Scan for the cell matching the given text and deliver its (X, Y) coordinate at center. 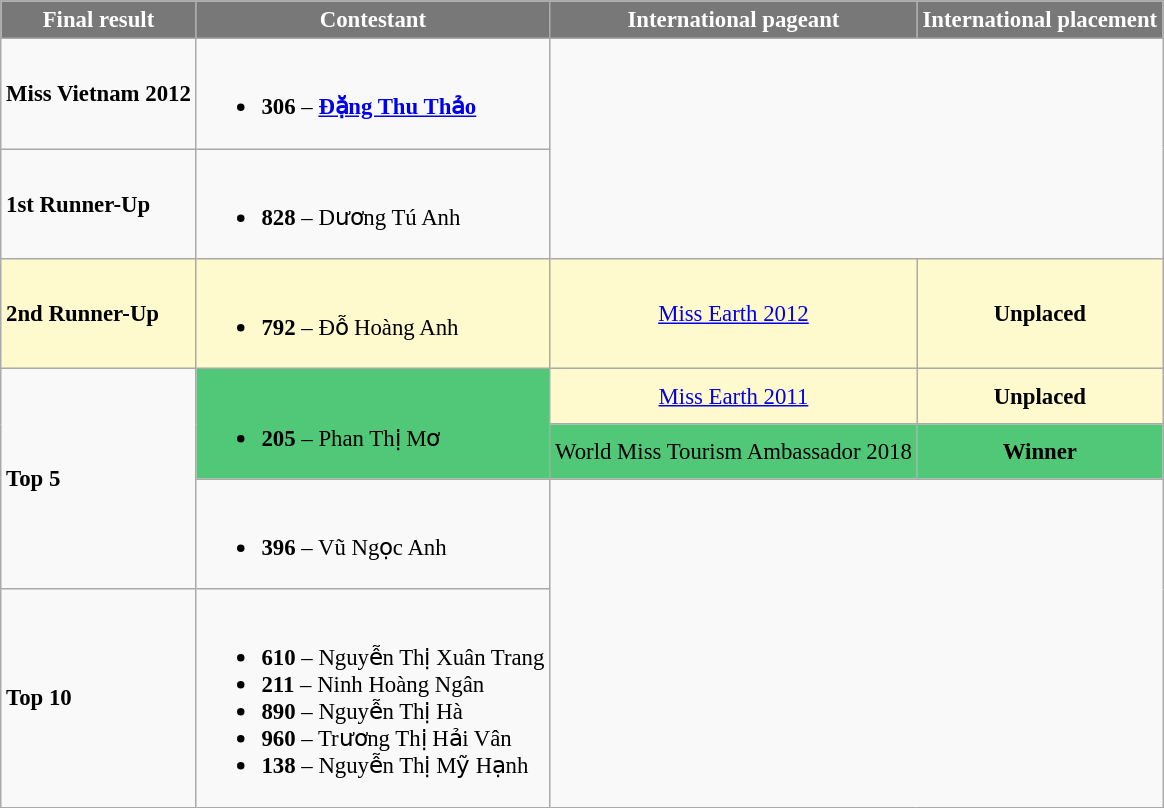
610 – Nguyễn Thị Xuân Trang211 – Ninh Hoàng Ngân890 – Nguyễn Thị Hà960 – Trương Thị Hải Vân138 – Nguyễn Thị Mỹ Hạnh (373, 698)
1st Runner-Up (98, 204)
World Miss Tourism Ambassador 2018 (734, 452)
Contestant (373, 20)
Winner (1040, 452)
Top 10 (98, 698)
205 – Phan Thị Mơ (373, 424)
International pageant (734, 20)
International placement (1040, 20)
396 – Vũ Ngọc Anh (373, 534)
306 – Đặng Thu Thảo (373, 94)
828 – Dương Tú Anh (373, 204)
2nd Runner-Up (98, 314)
Final result (98, 20)
Miss Earth 2011 (734, 396)
Miss Vietnam 2012 (98, 94)
Top 5 (98, 479)
792 – Đỗ Hoàng Anh (373, 314)
Miss Earth 2012 (734, 314)
